Locate the cell with the specified text and output its (x, y) center coordinate. 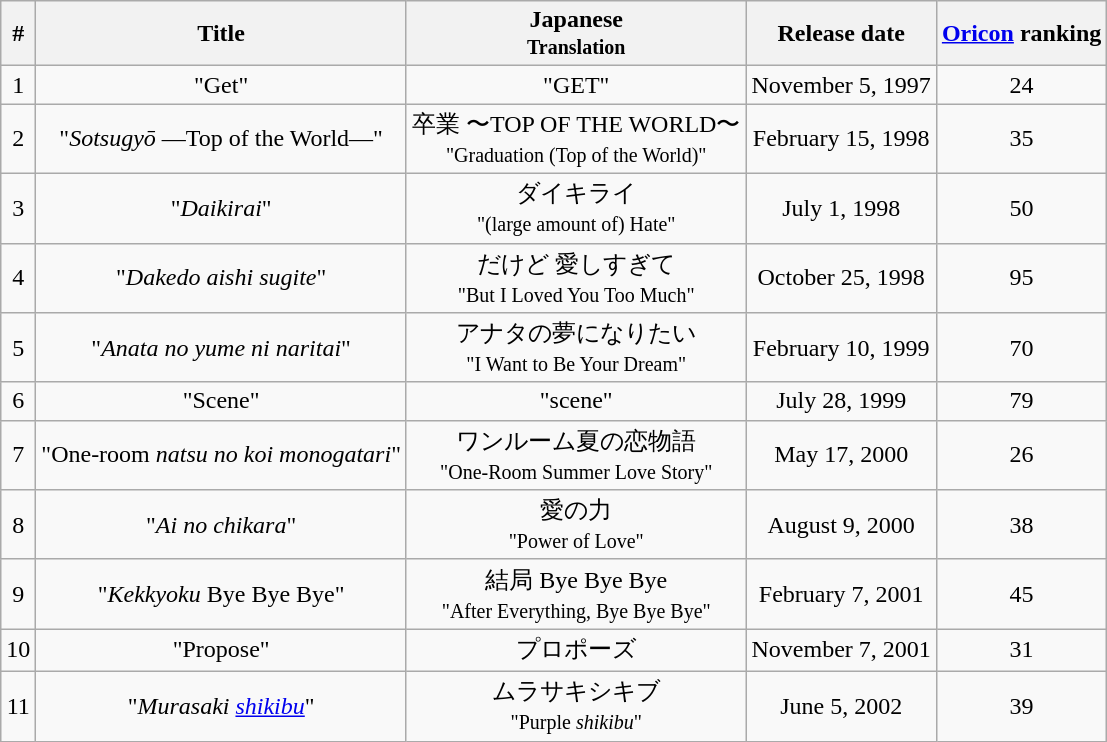
"Sotsugyō —Top of the World—" (222, 139)
70 (1021, 348)
39 (1021, 706)
卒業 〜TOP OF THE WORLD〜 "Graduation (Top of the World)" (576, 139)
45 (1021, 594)
"Scene" (222, 401)
May 17, 2000 (841, 455)
24 (1021, 85)
"Dakedo aishi sugite" (222, 278)
February 10, 1999 (841, 348)
February 7, 2001 (841, 594)
June 5, 2002 (841, 706)
6 (18, 401)
"Anata no yume ni naritai" (222, 348)
ダイキライ"(large amount of) Hate" (576, 208)
ワンルーム夏の恋物語"One-Room Summer Love Story" (576, 455)
5 (18, 348)
ムラサキシキブ"Purple shikibu" (576, 706)
79 (1021, 401)
"Murasaki shikibu" (222, 706)
Release date (841, 34)
38 (1021, 525)
だけど 愛しすぎて"But I Loved You Too Much" (576, 278)
9 (18, 594)
プロポーズ (576, 650)
"GET" (576, 85)
Title (222, 34)
November 5, 1997 (841, 85)
July 1, 1998 (841, 208)
11 (18, 706)
"Daikirai" (222, 208)
35 (1021, 139)
August 9, 2000 (841, 525)
結局 Bye Bye Bye"After Everything, Bye Bye Bye" (576, 594)
10 (18, 650)
7 (18, 455)
# (18, 34)
"One-room natsu no koi monogatari" (222, 455)
"Propose" (222, 650)
50 (1021, 208)
July 28, 1999 (841, 401)
October 25, 1998 (841, 278)
26 (1021, 455)
"scene" (576, 401)
"Ai no chikara" (222, 525)
95 (1021, 278)
3 (18, 208)
31 (1021, 650)
4 (18, 278)
愛の力"Power of Love" (576, 525)
8 (18, 525)
November 7, 2001 (841, 650)
Oricon ranking (1021, 34)
アナタの夢になりたい"I Want to Be Your Dream" (576, 348)
February 15, 1998 (841, 139)
"Get" (222, 85)
JapaneseTranslation (576, 34)
"Kekkyoku Bye Bye Bye" (222, 594)
1 (18, 85)
2 (18, 139)
